Find where the given text appears and provide that cell's center as [x, y] coordinate. 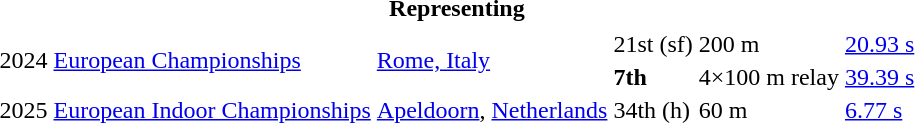
4×100 m relay [768, 77]
Rome, Italy [492, 60]
European Championships [212, 60]
21st (sf) [653, 44]
7th [653, 77]
20.93 s [879, 44]
200 m [768, 44]
39.39 s [879, 77]
